Locate the cell with the specified text and output its (X, Y) center coordinate. 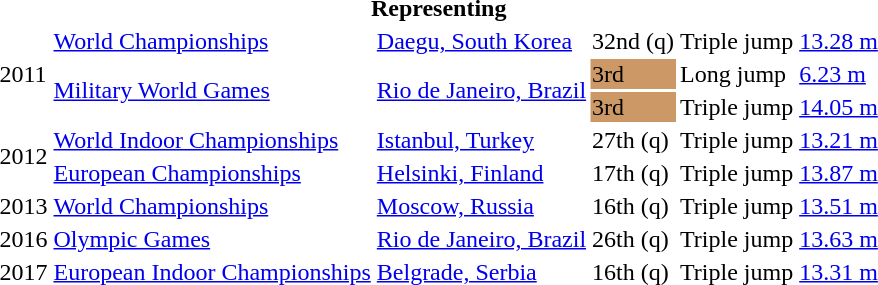
16th (q) (634, 206)
Moscow, Russia (481, 206)
26th (q) (634, 239)
32nd (q) (634, 41)
Olympic Games (212, 239)
Helsinki, Finland (481, 173)
World Indoor Championships (212, 140)
17th (q) (634, 173)
European Championships (212, 173)
Long jump (737, 74)
Istanbul, Turkey (481, 140)
27th (q) (634, 140)
Daegu, South Korea (481, 41)
Military World Games (212, 90)
